Return the (X, Y) coordinate for the center point of the cell that contains the specified text.  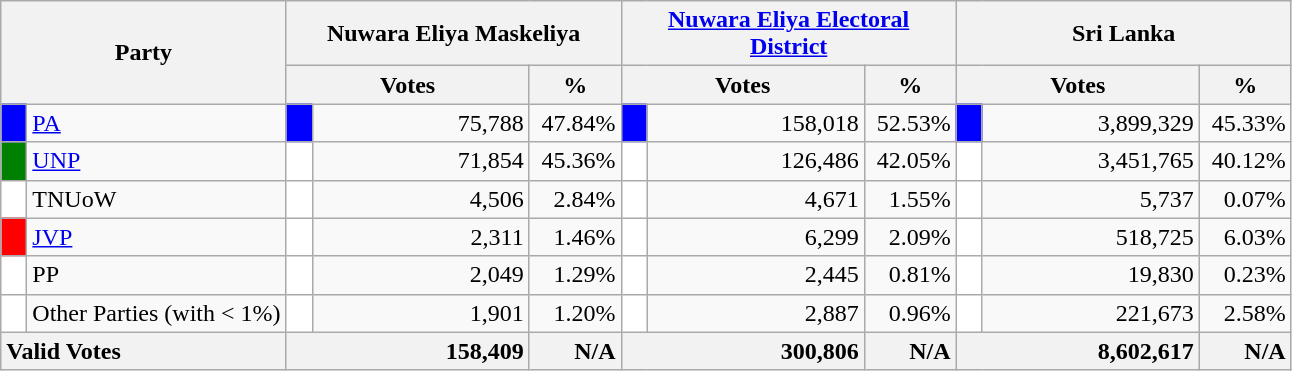
JVP (156, 237)
518,725 (1090, 237)
Sri Lanka (1124, 34)
300,806 (742, 351)
19,830 (1090, 275)
6,299 (756, 237)
1.46% (575, 237)
PP (156, 275)
2.58% (1245, 313)
1.20% (575, 313)
8,602,617 (1078, 351)
6.03% (1245, 237)
158,409 (408, 351)
1,901 (420, 313)
TNUoW (156, 199)
3,899,329 (1090, 123)
126,486 (756, 161)
0.23% (1245, 275)
PA (156, 123)
2.09% (910, 237)
221,673 (1090, 313)
45.33% (1245, 123)
40.12% (1245, 161)
2,445 (756, 275)
0.96% (910, 313)
158,018 (756, 123)
Valid Votes (144, 351)
4,506 (420, 199)
Nuwara Eliya Electoral District (788, 34)
0.07% (1245, 199)
4,671 (756, 199)
2,311 (420, 237)
45.36% (575, 161)
0.81% (910, 275)
75,788 (420, 123)
47.84% (575, 123)
1.55% (910, 199)
5,737 (1090, 199)
3,451,765 (1090, 161)
2,049 (420, 275)
Nuwara Eliya Maskeliya (454, 34)
71,854 (420, 161)
52.53% (910, 123)
2,887 (756, 313)
42.05% (910, 161)
UNP (156, 161)
2.84% (575, 199)
Party (144, 52)
Other Parties (with < 1%) (156, 313)
1.29% (575, 275)
